For the text-containing cell, return its midpoint in (X, Y) coordinate format. 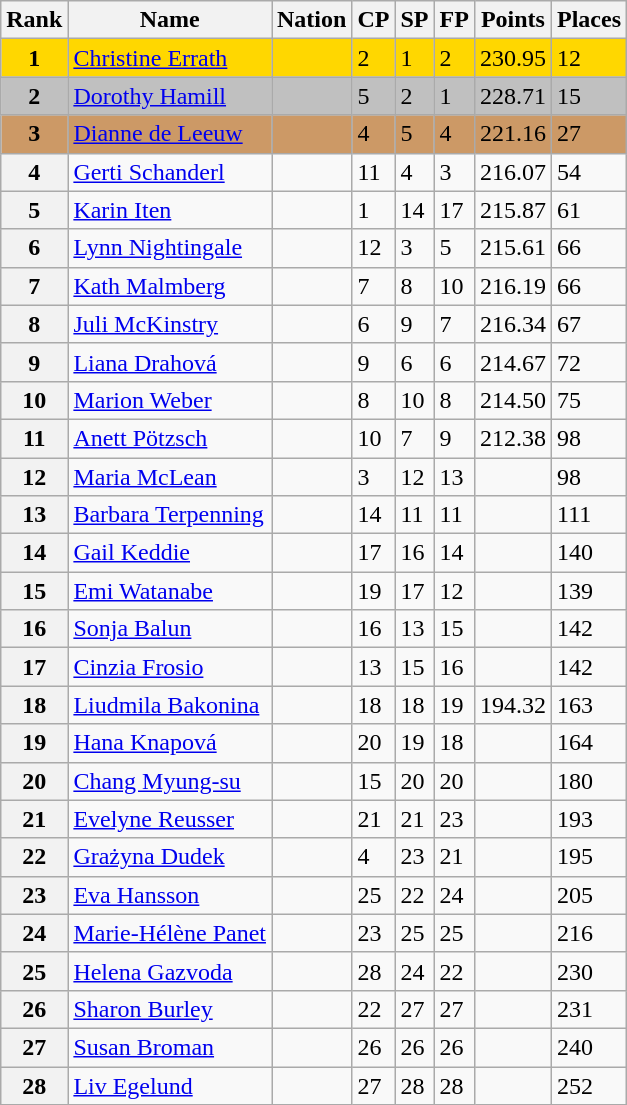
216.07 (512, 172)
111 (588, 515)
Name (170, 20)
215.61 (512, 248)
Liudmila Bakonina (170, 705)
214.50 (512, 400)
Sonja Balun (170, 629)
CP (374, 20)
Kath Malmberg (170, 286)
Sharon Burley (170, 1009)
Cinzia Frosio (170, 667)
Chang Myung-su (170, 781)
Marion Weber (170, 400)
163 (588, 705)
231 (588, 1009)
216.19 (512, 286)
180 (588, 781)
Helena Gazvoda (170, 971)
193 (588, 819)
FP (454, 20)
Rank (34, 20)
205 (588, 895)
Juli McKinstry (170, 324)
61 (588, 210)
Liana Drahová (170, 362)
230.95 (512, 58)
252 (588, 1085)
228.71 (512, 96)
215.87 (512, 210)
Maria McLean (170, 477)
Lynn Nightingale (170, 248)
Emi Watanabe (170, 591)
SP (414, 20)
72 (588, 362)
Nation (312, 20)
221.16 (512, 134)
Karin Iten (170, 210)
139 (588, 591)
Susan Broman (170, 1047)
195 (588, 857)
Dorothy Hamill (170, 96)
Anett Pötzsch (170, 438)
54 (588, 172)
Marie-Hélène Panet (170, 933)
Hana Knapová (170, 743)
Places (588, 20)
212.38 (512, 438)
140 (588, 553)
Gail Keddie (170, 553)
Evelyne Reusser (170, 819)
67 (588, 324)
240 (588, 1047)
Liv Egelund (170, 1085)
Points (512, 20)
216.34 (512, 324)
Gerti Schanderl (170, 172)
216 (588, 933)
194.32 (512, 705)
214.67 (512, 362)
Barbara Terpenning (170, 515)
230 (588, 971)
Eva Hansson (170, 895)
Christine Errath (170, 58)
75 (588, 400)
Dianne de Leeuw (170, 134)
164 (588, 743)
Grażyna Dudek (170, 857)
